From the cell containing the given text, extract its center point as (x, y) coordinate. 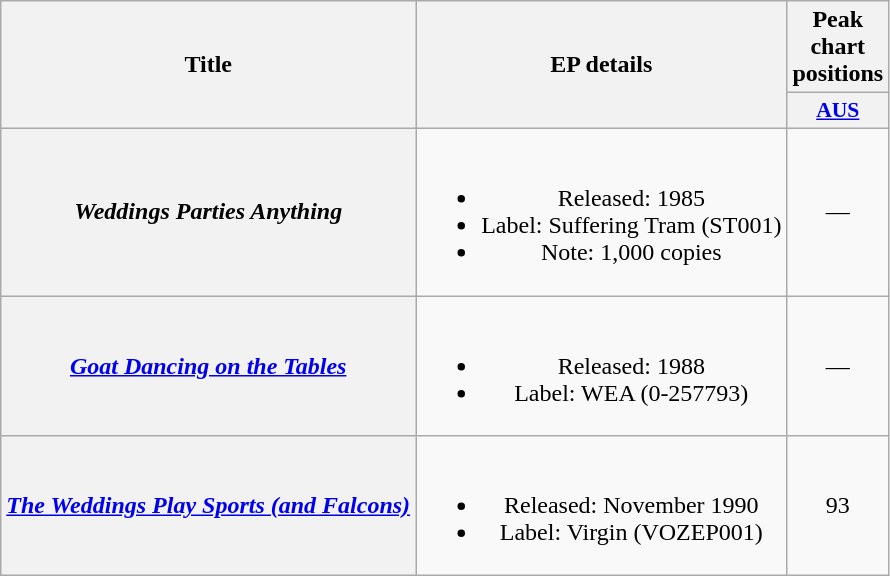
Released: November 1990Label: Virgin (VOZEP001) (602, 506)
Title (208, 65)
Goat Dancing on the Tables (208, 366)
Released: 1988Label: WEA (0-257793) (602, 366)
AUS (838, 111)
Released: 1985Label: Suffering Tram (ST001)Note: 1,000 copies (602, 212)
The Weddings Play Sports (and Falcons) (208, 506)
Weddings Parties Anything (208, 212)
93 (838, 506)
Peak chartpositions (838, 47)
EP details (602, 65)
